From the cell containing the given text, extract its center point as [x, y] coordinate. 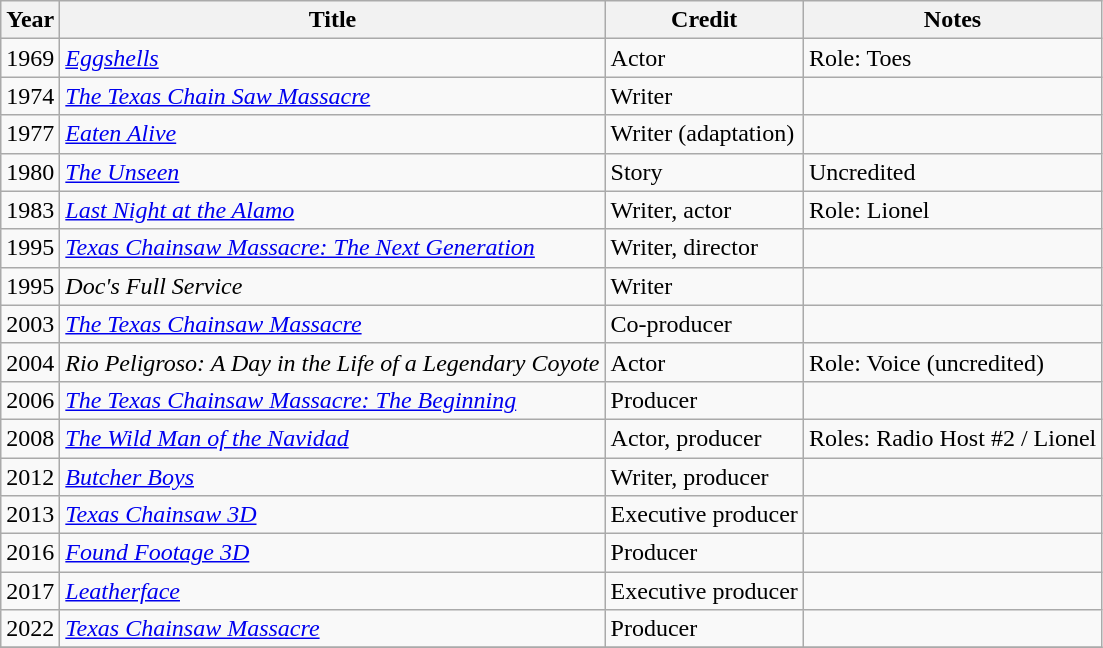
Writer, actor [704, 210]
Last Night at the Alamo [332, 210]
2006 [30, 400]
Writer (adaptation) [704, 134]
2022 [30, 629]
Rio Peligroso: A Day in the Life of a Legendary Coyote [332, 362]
Doc's Full Service [332, 286]
2016 [30, 553]
1980 [30, 172]
Role: Voice (uncredited) [952, 362]
Co-producer [704, 324]
2004 [30, 362]
Writer, producer [704, 477]
The Texas Chainsaw Massacre [332, 324]
Texas Chainsaw Massacre: The Next Generation [332, 248]
The Wild Man of the Navidad [332, 438]
Role: Lionel [952, 210]
Title [332, 20]
Roles: Radio Host #2 / Lionel [952, 438]
Role: Toes [952, 58]
Notes [952, 20]
Eaten Alive [332, 134]
Leatherface [332, 591]
The Texas Chain Saw Massacre [332, 96]
Actor, producer [704, 438]
Eggshells [332, 58]
2012 [30, 477]
The Texas Chainsaw Massacre: The Beginning [332, 400]
Credit [704, 20]
1977 [30, 134]
Year [30, 20]
1969 [30, 58]
Texas Chainsaw Massacre [332, 629]
1974 [30, 96]
2013 [30, 515]
2003 [30, 324]
Texas Chainsaw 3D [332, 515]
Story [704, 172]
Butcher Boys [332, 477]
1983 [30, 210]
Writer, director [704, 248]
The Unseen [332, 172]
2017 [30, 591]
2008 [30, 438]
Uncredited [952, 172]
Found Footage 3D [332, 553]
